Find where the given text appears and provide that cell's center as [x, y] coordinate. 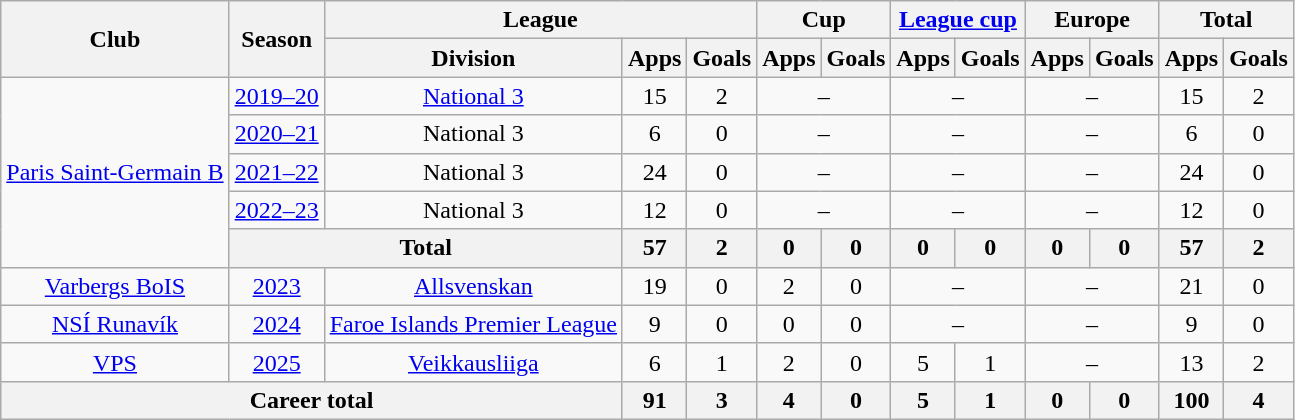
2021–22 [276, 172]
Club [115, 39]
Faroe Islands Premier League [473, 324]
Varbergs BoIS [115, 286]
VPS [115, 362]
Veikkausliiga [473, 362]
21 [1191, 286]
2022–23 [276, 210]
Paris Saint-Germain B [115, 172]
Allsvenskan [473, 286]
NSÍ Runavík [115, 324]
League cup [958, 20]
91 [654, 400]
Division [473, 58]
2020–21 [276, 134]
2025 [276, 362]
100 [1191, 400]
19 [654, 286]
Season [276, 39]
3 [722, 400]
Career total [312, 400]
Cup [824, 20]
13 [1191, 362]
2024 [276, 324]
2023 [276, 286]
2019–20 [276, 96]
League [540, 20]
Europe [1092, 20]
